Return (x, y) of the center of cell containing provided text 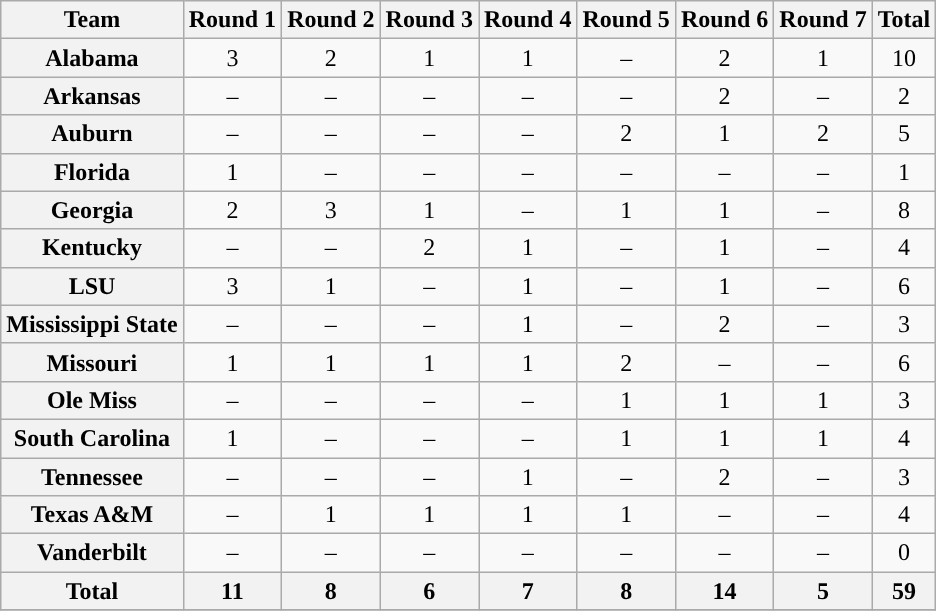
Tennessee (92, 477)
Auburn (92, 134)
Round 1 (232, 20)
LSU (92, 286)
11 (232, 591)
Round 3 (429, 20)
Missouri (92, 362)
Kentucky (92, 248)
Round 5 (626, 20)
Florida (92, 172)
Vanderbilt (92, 553)
Texas A&M (92, 515)
Alabama (92, 58)
Round 7 (823, 20)
Round 2 (331, 20)
10 (904, 58)
Team (92, 20)
7 (527, 591)
0 (904, 553)
Mississippi State (92, 324)
59 (904, 591)
Round 4 (527, 20)
14 (724, 591)
Ole Miss (92, 400)
South Carolina (92, 438)
Round 6 (724, 20)
Arkansas (92, 96)
Georgia (92, 210)
